Determine the [X, Y] coordinate at the center of the cell enclosing the given text.  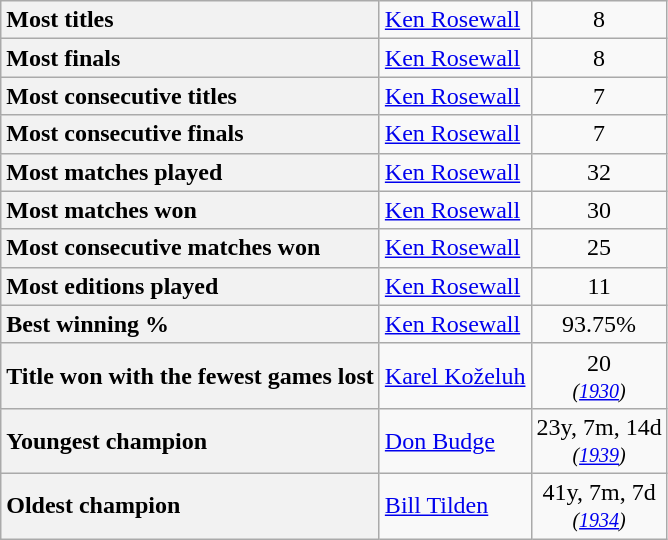
93.75% [599, 324]
30 [599, 210]
Don Budge [455, 440]
Title won with the fewest games lost [190, 376]
Most consecutive matches won [190, 248]
Most finals [190, 58]
41y, 7m, 7d(1934) [599, 506]
Youngest champion [190, 440]
Most consecutive finals [190, 134]
Most matches played [190, 172]
Most consecutive titles [190, 96]
Most editions played [190, 286]
23y, 7m, 14d(1939) [599, 440]
Bill Tilden [455, 506]
Most matches won [190, 210]
32 [599, 172]
Karel Koželuh [455, 376]
11 [599, 286]
Oldest champion [190, 506]
20(1930) [599, 376]
25 [599, 248]
Best winning % [190, 324]
Most titles [190, 20]
